Determine the (X, Y) coordinate at the center of the cell enclosing the given text.  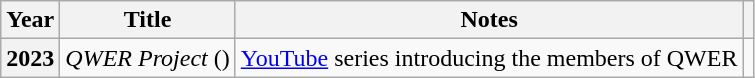
Title (148, 20)
Notes (489, 20)
Year (30, 20)
QWER Project () (148, 58)
2023 (30, 58)
YouTube series introducing the members of QWER (489, 58)
